Locate the cell with the specified text and output its [x, y] center coordinate. 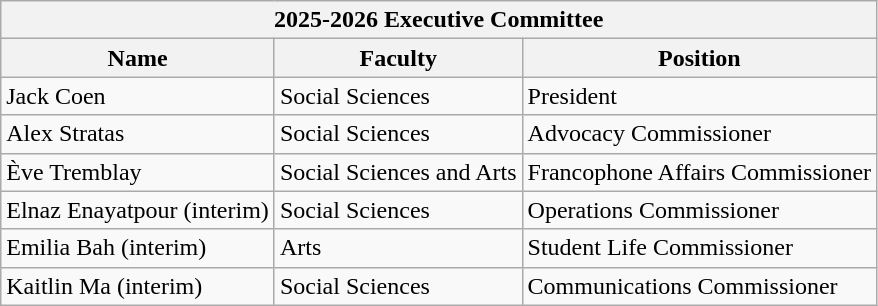
2025-2026 Executive Committee [439, 20]
Faculty [398, 58]
Alex Stratas [138, 134]
President [700, 96]
Arts [398, 248]
Elnaz Enayatpour (interim) [138, 210]
Jack Coen [138, 96]
Kaitlin Ma (interim) [138, 286]
Ève Tremblay [138, 172]
Name [138, 58]
Social Sciences and Arts [398, 172]
Position [700, 58]
Emilia Bah (interim) [138, 248]
Student Life Commissioner [700, 248]
Advocacy Commissioner [700, 134]
Francophone Affairs Commissioner [700, 172]
Communications Commissioner [700, 286]
Operations Commissioner [700, 210]
